Find where the given text appears and provide that cell's center as [x, y] coordinate. 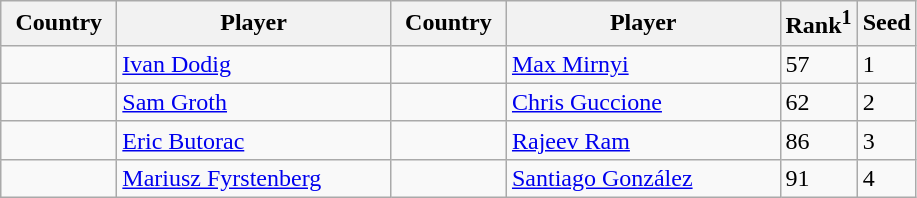
Seed [886, 24]
3 [886, 140]
Ivan Dodig [254, 64]
57 [818, 64]
Sam Groth [254, 102]
Rank1 [818, 24]
86 [818, 140]
Rajeev Ram [643, 140]
Santiago González [643, 178]
2 [886, 102]
Eric Butorac [254, 140]
62 [818, 102]
Chris Guccione [643, 102]
Max Mirnyi [643, 64]
1 [886, 64]
91 [818, 178]
Mariusz Fyrstenberg [254, 178]
4 [886, 178]
